Output the (X, Y) coordinate of the center of the cell containing the given text.  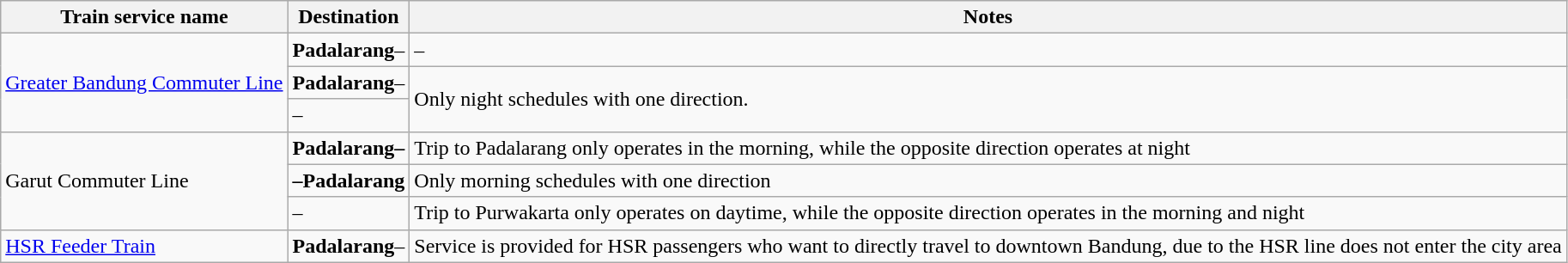
Greater Bandung Commuter Line (144, 83)
Garut Commuter Line (144, 180)
Only night schedules with one direction. (988, 99)
Destination (349, 17)
Notes (988, 17)
Train service name (144, 17)
HSR Feeder Train (144, 246)
Trip to Purwakarta only operates on daytime, while the opposite direction operates in the morning and night (988, 213)
–Padalarang (349, 180)
Trip to Padalarang only operates in the morning, while the opposite direction operates at night (988, 148)
Service is provided for HSR passengers who want to directly travel to downtown Bandung, due to the HSR line does not enter the city area (988, 246)
Only morning schedules with one direction (988, 180)
